Detect which cell encompasses the target text, then output its (X, Y) center coordinate. 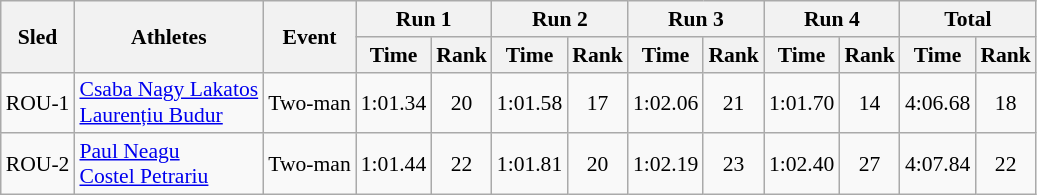
21 (734, 102)
1:01.58 (530, 102)
1:02.19 (666, 164)
1:01.81 (530, 164)
Csaba Nagy LakatosLaurențiu Budur (168, 102)
23 (734, 164)
Run 2 (560, 19)
1:02.06 (666, 102)
ROU-2 (38, 164)
Event (310, 36)
Run 1 (424, 19)
27 (870, 164)
4:07.84 (938, 164)
1:01.34 (394, 102)
1:01.44 (394, 164)
4:06.68 (938, 102)
18 (1006, 102)
Run 4 (832, 19)
Athletes (168, 36)
1:02.40 (802, 164)
ROU-1 (38, 102)
Run 3 (696, 19)
14 (870, 102)
Paul NeaguCostel Petrariu (168, 164)
1:01.70 (802, 102)
17 (598, 102)
Total (968, 19)
Sled (38, 36)
